From the cell containing the given text, extract its center point as (X, Y) coordinate. 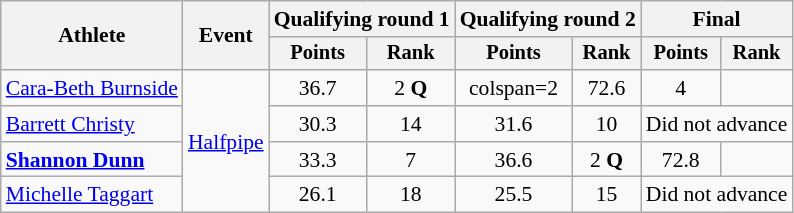
Qualifying round 2 (548, 19)
Final (717, 19)
4 (681, 88)
Michelle Taggart (92, 195)
Barrett Christy (92, 124)
Athlete (92, 36)
18 (411, 195)
36.6 (514, 160)
Qualifying round 1 (362, 19)
Event (226, 36)
7 (411, 160)
Cara-Beth Burnside (92, 88)
Halfpipe (226, 141)
72.6 (606, 88)
colspan=2 (514, 88)
10 (606, 124)
26.1 (318, 195)
15 (606, 195)
31.6 (514, 124)
30.3 (318, 124)
14 (411, 124)
25.5 (514, 195)
36.7 (318, 88)
72.8 (681, 160)
Shannon Dunn (92, 160)
33.3 (318, 160)
